Capture the cell that displays the provided text and extract its (x, y) central coordinate. 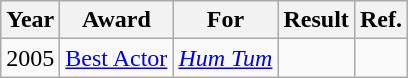
2005 (30, 58)
Award (116, 20)
Hum Tum (226, 58)
For (226, 20)
Result (316, 20)
Year (30, 20)
Best Actor (116, 58)
Ref. (380, 20)
